Scan for the cell matching the given text and deliver its (X, Y) coordinate at center. 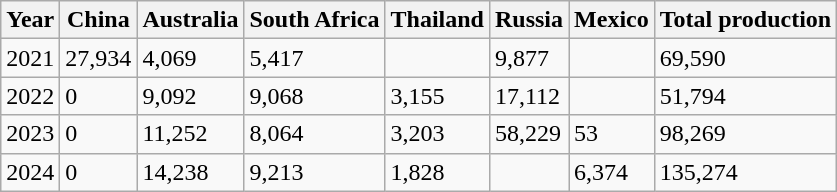
3,155 (437, 96)
8,064 (314, 134)
9,877 (528, 58)
2023 (30, 134)
51,794 (745, 96)
2022 (30, 96)
Russia (528, 20)
9,213 (314, 172)
17,112 (528, 96)
14,238 (190, 172)
Australia (190, 20)
1,828 (437, 172)
98,269 (745, 134)
11,252 (190, 134)
South Africa (314, 20)
69,590 (745, 58)
Year (30, 20)
135,274 (745, 172)
58,229 (528, 134)
Mexico (612, 20)
6,374 (612, 172)
3,203 (437, 134)
9,092 (190, 96)
4,069 (190, 58)
Thailand (437, 20)
27,934 (98, 58)
53 (612, 134)
2024 (30, 172)
2021 (30, 58)
9,068 (314, 96)
China (98, 20)
Total production (745, 20)
5,417 (314, 58)
